Search for the cell housing the specified text and yield its (x, y) center coordinate. 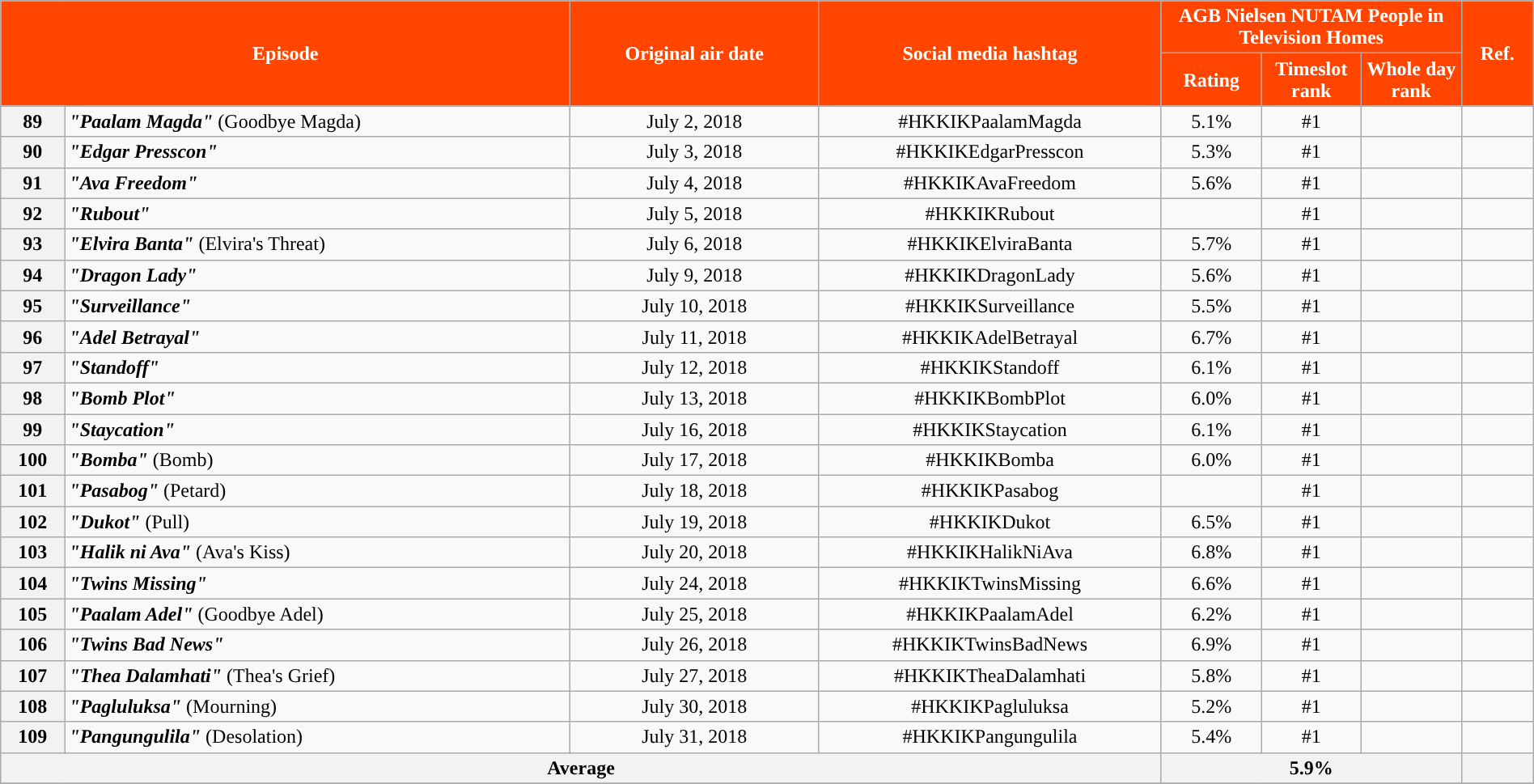
"Bomb Plot" (317, 398)
July 3, 2018 (694, 152)
99 (32, 430)
89 (32, 121)
#HKKIKAdelBetrayal (990, 337)
"Standoff" (317, 367)
90 (32, 152)
July 27, 2018 (694, 676)
July 2, 2018 (694, 121)
101 (32, 491)
"Paalam Adel" (Goodbye Adel) (317, 614)
Timeslotrank (1312, 79)
93 (32, 244)
5.1% (1211, 121)
98 (32, 398)
#HKKIKDragonLady (990, 275)
100 (32, 460)
"Twins Missing" (317, 583)
July 24, 2018 (694, 583)
"Edgar Presscon" (317, 152)
91 (32, 183)
6.8% (1211, 553)
Ref. (1497, 53)
Rating (1211, 79)
5.5% (1211, 306)
#HKKIKEdgarPresscon (990, 152)
Whole dayrank (1411, 79)
#HKKIKPaalamMagda (990, 121)
#HKKIKPangungulila (990, 737)
"Pangungulila" (Desolation) (317, 737)
#HKKIKAvaFreedom (990, 183)
July 18, 2018 (694, 491)
#HKKIKDukot (990, 522)
#HKKIKBomba (990, 460)
"Thea Dalamhati" (Thea's Grief) (317, 676)
July 25, 2018 (694, 614)
5.8% (1211, 676)
107 (32, 676)
"Dragon Lady" (317, 275)
"Bomba" (Bomb) (317, 460)
"Twins Bad News" (317, 645)
July 30, 2018 (694, 706)
July 12, 2018 (694, 367)
5.9% (1311, 768)
#HKKIKPaalamAdel (990, 614)
92 (32, 214)
5.7% (1211, 244)
Social media hashtag (990, 53)
July 6, 2018 (694, 244)
"Dukot" (Pull) (317, 522)
6.9% (1211, 645)
"Paalam Magda" (Goodbye Magda) (317, 121)
95 (32, 306)
"Adel Betrayal" (317, 337)
106 (32, 645)
94 (32, 275)
102 (32, 522)
5.4% (1211, 737)
#HKKIKRubout (990, 214)
108 (32, 706)
5.2% (1211, 706)
July 20, 2018 (694, 553)
#HKKIKTwinsMissing (990, 583)
July 5, 2018 (694, 214)
#HKKIKStaycation (990, 430)
103 (32, 553)
"Staycation" (317, 430)
#HKKIKSurveillance (990, 306)
#HKKIKStandoff (990, 367)
5.3% (1211, 152)
#HKKIKHalikNiAva (990, 553)
AGB Nielsen NUTAM People in Television Homes (1311, 28)
#HKKIKPagluluksa (990, 706)
"Elvira Banta" (Elvira's Threat) (317, 244)
6.2% (1211, 614)
July 26, 2018 (694, 645)
#HKKIKTwinsBadNews (990, 645)
#HKKIKBombPlot (990, 398)
#HKKIKTheaDalamhati (990, 676)
104 (32, 583)
#HKKIKPasabog (990, 491)
97 (32, 367)
July 31, 2018 (694, 737)
Original air date (694, 53)
July 16, 2018 (694, 430)
6.6% (1211, 583)
"Rubout" (317, 214)
Episode (286, 53)
July 13, 2018 (694, 398)
July 9, 2018 (694, 275)
6.7% (1211, 337)
July 11, 2018 (694, 337)
"Pagluluksa" (Mourning) (317, 706)
6.5% (1211, 522)
105 (32, 614)
"Surveillance" (317, 306)
July 4, 2018 (694, 183)
July 19, 2018 (694, 522)
July 10, 2018 (694, 306)
"Pasabog" (Petard) (317, 491)
109 (32, 737)
Average (581, 768)
"Ava Freedom" (317, 183)
#HKKIKElviraBanta (990, 244)
96 (32, 337)
July 17, 2018 (694, 460)
"Halik ni Ava" (Ava's Kiss) (317, 553)
